Detect which cell encompasses the target text, then output its (X, Y) center coordinate. 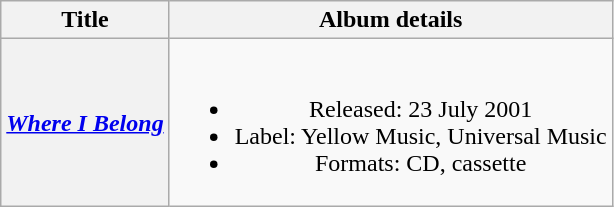
Where I Belong (85, 122)
Title (85, 20)
Album details (390, 20)
Released: 23 July 2001Label: Yellow Music, Universal MusicFormats: CD, cassette (390, 122)
